For the text-containing cell, return its midpoint in (x, y) coordinate format. 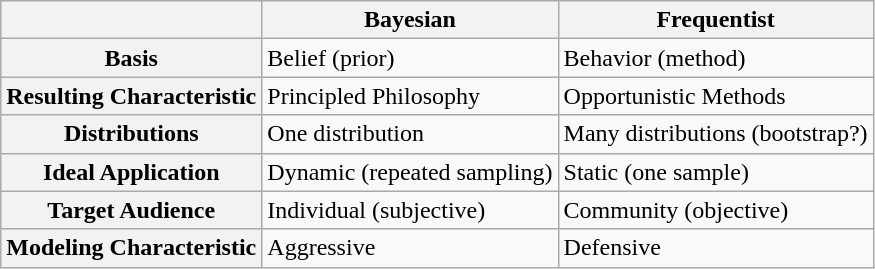
Opportunistic Methods (716, 96)
Principled Philosophy (410, 96)
Bayesian (410, 20)
Aggressive (410, 248)
Defensive (716, 248)
One distribution (410, 134)
Ideal Application (132, 172)
Distributions (132, 134)
Target Audience (132, 210)
Behavior (method) (716, 58)
Community (objective) (716, 210)
Individual (subjective) (410, 210)
Many distributions (bootstrap?) (716, 134)
Belief (prior) (410, 58)
Static (one sample) (716, 172)
Modeling Characteristic (132, 248)
Resulting Characteristic (132, 96)
Frequentist (716, 20)
Dynamic (repeated sampling) (410, 172)
Basis (132, 58)
